Identify which cell holds the provided text, then report its (X, Y) central coordinate. 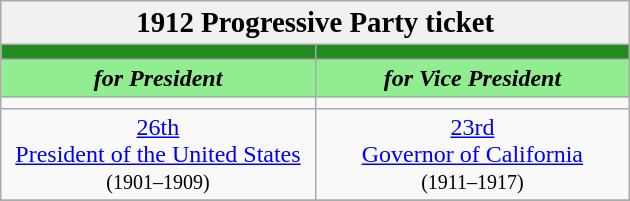
26thPresident of the United States(1901–1909) (158, 154)
for Vice President (472, 78)
for President (158, 78)
1912 Progressive Party ticket (316, 23)
23rdGovernor of California(1911–1917) (472, 154)
